Provide the (x, y) coordinate of the cell's center where the given text is located.  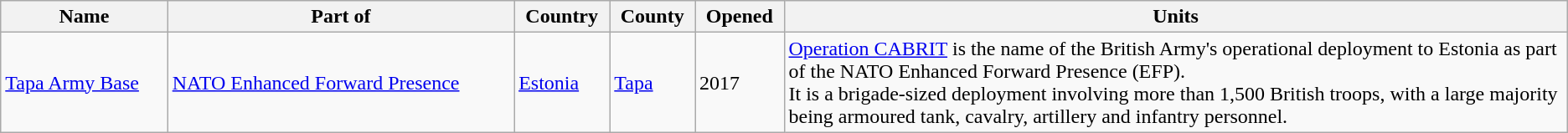
NATO Enhanced Forward Presence (340, 82)
Opened (740, 17)
Name (84, 17)
Estonia (562, 82)
Units (1176, 17)
Tapa (652, 82)
County (652, 17)
2017 (740, 82)
Tapa Army Base (84, 82)
Part of (340, 17)
Country (562, 17)
